Detect which cell encompasses the target text, then output its [X, Y] center coordinate. 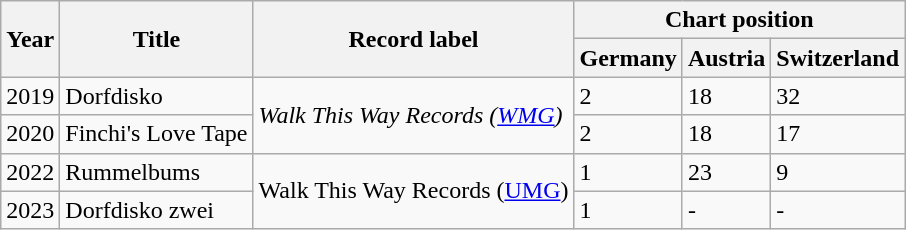
23 [726, 172]
Year [30, 39]
Rummelbums [156, 172]
Switzerland [838, 58]
Chart position [740, 20]
2020 [30, 134]
Finchi's Love Tape [156, 134]
Dorfdisko zwei [156, 210]
Dorfdisko [156, 96]
Record label [414, 39]
Walk This Way Records (UMG) [414, 191]
Walk This Way Records (WMG) [414, 115]
9 [838, 172]
2022 [30, 172]
2023 [30, 210]
Title [156, 39]
32 [838, 96]
Germany [628, 58]
17 [838, 134]
Austria [726, 58]
2019 [30, 96]
